Locate the cell with the specified text and output its [X, Y] center coordinate. 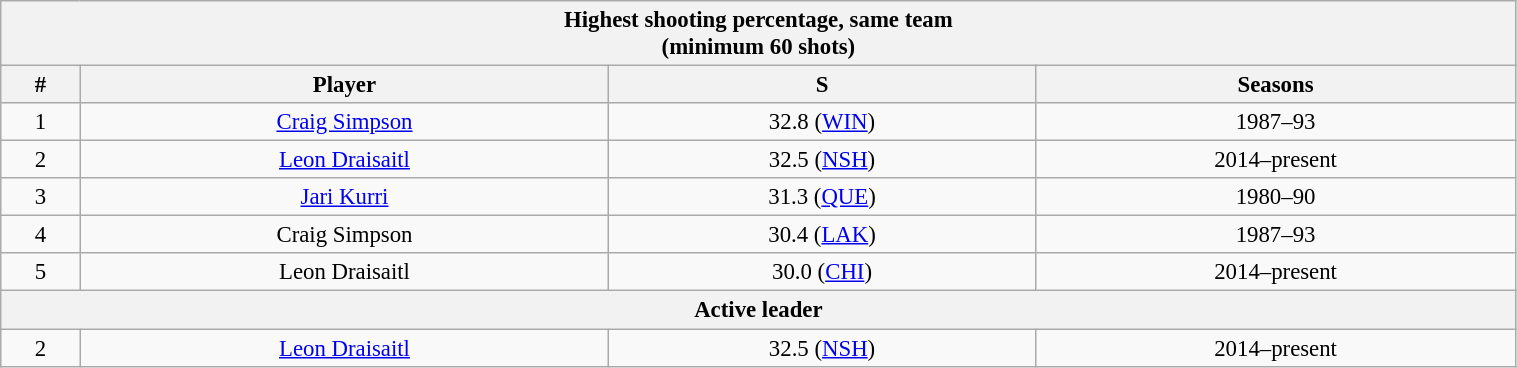
Player [344, 85]
31.3 (QUE) [822, 197]
Active leader [758, 310]
1 [40, 122]
# [40, 85]
1980–90 [1276, 197]
S [822, 85]
5 [40, 273]
30.4 (LAK) [822, 235]
30.0 (CHI) [822, 273]
Jari Kurri [344, 197]
4 [40, 235]
Seasons [1276, 85]
32.8 (WIN) [822, 122]
Highest shooting percentage, same team(minimum 60 shots) [758, 34]
3 [40, 197]
